From the cell containing the given text, extract its center point as (x, y) coordinate. 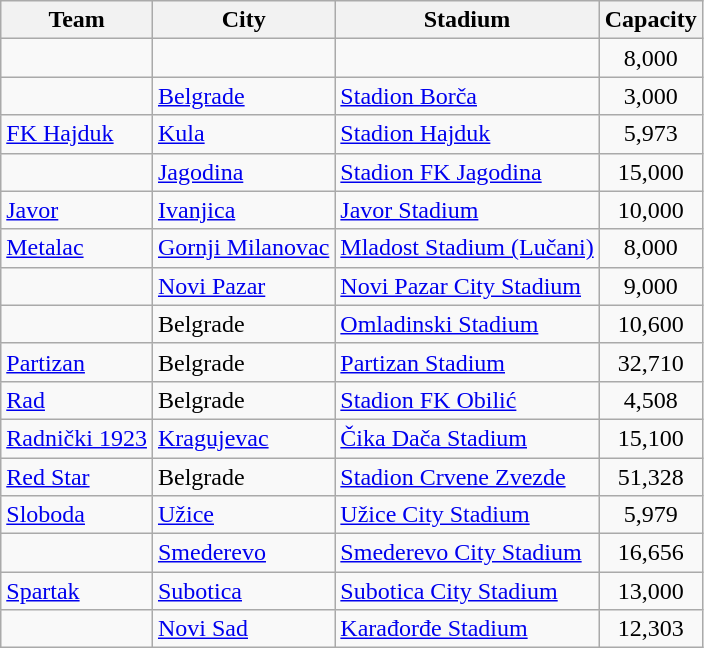
9,000 (650, 286)
Novi Sad (243, 629)
FK Hajduk (77, 134)
15,000 (650, 172)
Partizan Stadium (467, 362)
Smederevo (243, 553)
Karađorđe Stadium (467, 629)
Novi Pazar (243, 286)
Užice City Stadium (467, 515)
10,600 (650, 324)
12,303 (650, 629)
Javor Stadium (467, 210)
13,000 (650, 591)
4,508 (650, 400)
Sloboda (77, 515)
Užice (243, 515)
Team (77, 20)
Partizan (77, 362)
Gornji Milanovac (243, 248)
Čika Dača Stadium (467, 438)
16,656 (650, 553)
Smederevo City Stadium (467, 553)
Stadion Crvene Zvezde (467, 477)
Mladost Stadium (Lučani) (467, 248)
Rad (77, 400)
Novi Pazar City Stadium (467, 286)
Jagodina (243, 172)
10,000 (650, 210)
Red Star (77, 477)
Capacity (650, 20)
Ivanjica (243, 210)
Javor (77, 210)
Radnički 1923 (77, 438)
Stadion Hajduk (467, 134)
3,000 (650, 96)
5,973 (650, 134)
15,100 (650, 438)
Omladinski Stadium (467, 324)
Kula (243, 134)
Metalac (77, 248)
Stadium (467, 20)
Kragujevac (243, 438)
Stadion FK Obilić (467, 400)
Stadion Borča (467, 96)
City (243, 20)
51,328 (650, 477)
32,710 (650, 362)
Subotica (243, 591)
Stadion FK Jagodina (467, 172)
Spartak (77, 591)
Subotica City Stadium (467, 591)
5,979 (650, 515)
